Find where the given text appears and provide that cell's center as (X, Y) coordinate. 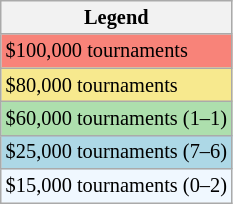
$15,000 tournaments (0–2) (116, 186)
$100,000 tournaments (116, 51)
Legend (116, 17)
$80,000 tournaments (116, 85)
$25,000 tournaments (7–6) (116, 152)
$60,000 tournaments (1–1) (116, 118)
